Scan for the cell matching the given text and deliver its [X, Y] coordinate at center. 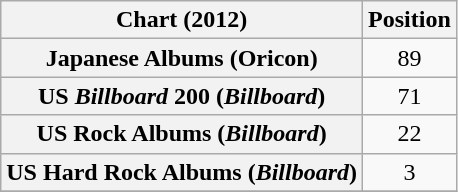
US Rock Albums (Billboard) [182, 134]
89 [410, 58]
22 [410, 134]
Japanese Albums (Oricon) [182, 58]
US Hard Rock Albums (Billboard) [182, 172]
71 [410, 96]
3 [410, 172]
Chart (2012) [182, 20]
Position [410, 20]
US Billboard 200 (Billboard) [182, 96]
